Search for the cell housing the specified text and yield its (x, y) center coordinate. 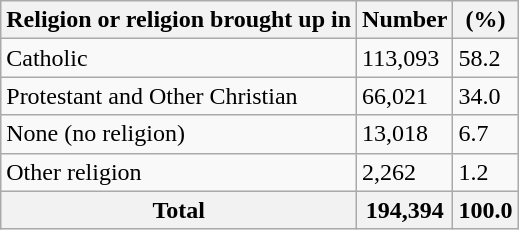
6.7 (486, 134)
Number (405, 20)
Total (179, 210)
34.0 (486, 96)
100.0 (486, 210)
Other religion (179, 172)
13,018 (405, 134)
(%) (486, 20)
58.2 (486, 58)
194,394 (405, 210)
113,093 (405, 58)
2,262 (405, 172)
66,021 (405, 96)
Catholic (179, 58)
1.2 (486, 172)
Religion or religion brought up in (179, 20)
Protestant and Other Christian (179, 96)
None (no religion) (179, 134)
